Provide the [X, Y] coordinate of the cell's center where the given text is located.  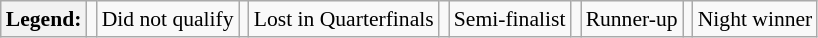
Night winner [756, 19]
Semi-finalist [510, 19]
Did not qualify [168, 19]
Legend: [44, 19]
Lost in Quarterfinals [344, 19]
Runner-up [632, 19]
